Search for the cell housing the specified text and yield its [X, Y] center coordinate. 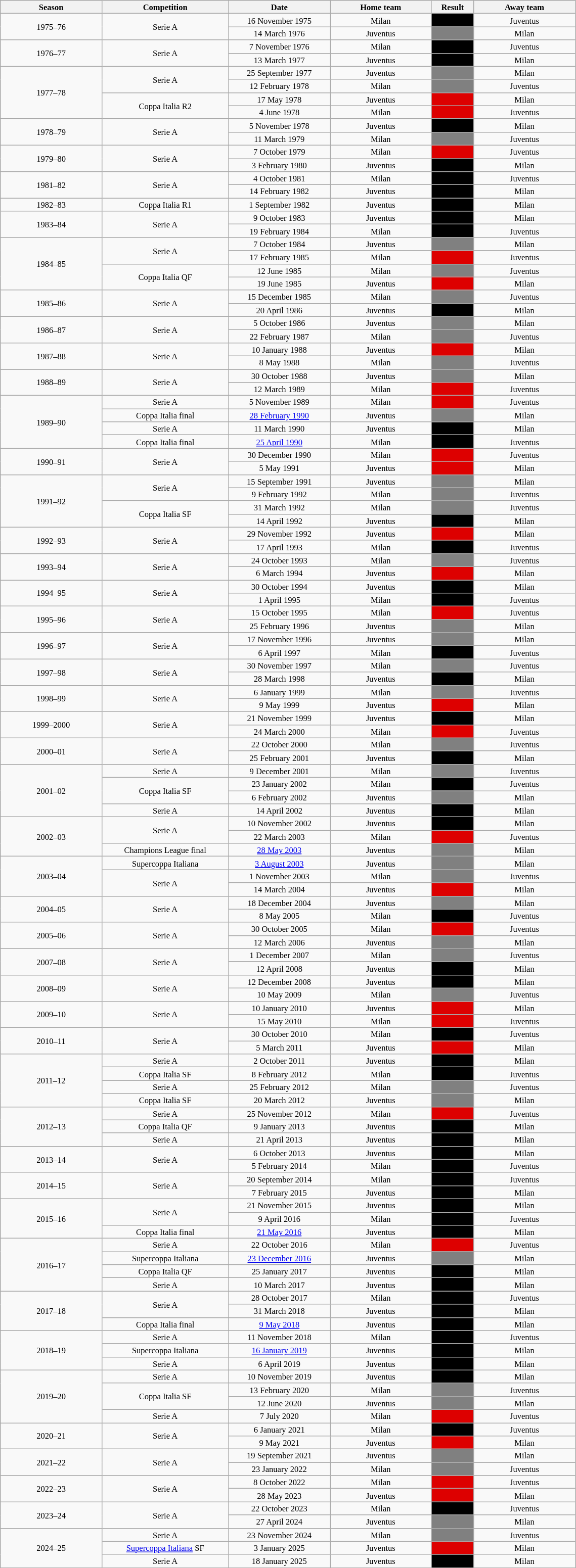
Supercoppa Italiana SF [165, 1548]
2013–14 [52, 1159]
5 October 1986 [279, 323]
14 March 2004 [279, 889]
30 October 1994 [279, 587]
7 October 1984 [279, 244]
9 January 2013 [279, 1126]
2021–22 [52, 1462]
25 September 1977 [279, 73]
5 May 1991 [279, 468]
2004–05 [52, 909]
7 November 1976 [279, 46]
20 April 1986 [279, 310]
23 January 2002 [279, 784]
9 October 1983 [279, 218]
Coppa Italia R2 [165, 106]
Home team [381, 7]
12 April 2008 [279, 968]
11 March 1979 [279, 138]
1981–82 [52, 185]
21 November 1999 [279, 718]
1978–79 [52, 132]
3 August 2003 [279, 863]
2018–19 [52, 1350]
28 March 1998 [279, 679]
23 December 2016 [279, 1258]
17 February 1985 [279, 257]
1990–91 [52, 461]
22 October 2016 [279, 1245]
30 October 2005 [279, 929]
29 November 1992 [279, 534]
6 February 2002 [279, 797]
1975–76 [52, 27]
22 February 1987 [279, 336]
14 March 1976 [279, 33]
24 October 1993 [279, 560]
16 January 2019 [279, 1350]
1989–90 [52, 422]
2024–25 [52, 1548]
9 May 2018 [279, 1324]
9 December 2001 [279, 771]
2009–10 [52, 1015]
22 March 2003 [279, 837]
1997–98 [52, 672]
19 September 2021 [279, 1456]
12 February 1978 [279, 86]
1 April 1995 [279, 600]
7 July 2020 [279, 1416]
3 January 2025 [279, 1548]
Coppa Italia R1 [165, 205]
5 February 2014 [279, 1166]
1991–92 [52, 501]
18 December 2004 [279, 902]
2016–17 [52, 1265]
20 March 2012 [279, 1100]
31 March 1992 [279, 507]
1986–87 [52, 329]
12 March 2006 [279, 942]
19 June 1985 [279, 283]
8 October 2022 [279, 1482]
13 March 1977 [279, 60]
15 December 1985 [279, 297]
9 February 1992 [279, 494]
Result [453, 7]
2022–23 [52, 1489]
18 January 2025 [279, 1561]
6 January 2021 [279, 1430]
21 May 2016 [279, 1232]
1985–86 [52, 303]
21 November 2015 [279, 1205]
9 May 1999 [279, 705]
1995–96 [52, 620]
12 June 1985 [279, 270]
Season [52, 7]
5 March 2011 [279, 1048]
3 February 1980 [279, 165]
2019–20 [52, 1396]
16 November 1975 [279, 20]
2005–06 [52, 935]
22 October 2023 [279, 1508]
2012–13 [52, 1126]
1988–89 [52, 382]
7 February 2015 [279, 1192]
10 March 2017 [279, 1285]
17 May 1978 [279, 99]
1 November 2003 [279, 876]
1983–84 [52, 224]
19 February 1984 [279, 231]
25 February 1996 [279, 626]
9 May 2021 [279, 1443]
4 October 1981 [279, 178]
8 May 2005 [279, 916]
2001–02 [52, 790]
Away team [525, 7]
11 November 2018 [279, 1337]
23 January 2022 [279, 1469]
10 November 2019 [279, 1376]
2014–15 [52, 1185]
8 May 1988 [279, 362]
1994–95 [52, 593]
10 November 2002 [279, 824]
1999–2000 [52, 725]
6 March 1994 [279, 573]
1982–83 [52, 205]
2003–04 [52, 876]
25 February 2012 [279, 1087]
2000–01 [52, 751]
12 December 2008 [279, 981]
6 January 1999 [279, 692]
23 November 2024 [279, 1535]
7 October 1979 [279, 152]
28 May 2023 [279, 1495]
2010–11 [52, 1041]
31 March 2018 [279, 1311]
17 November 1996 [279, 639]
5 November 1978 [279, 125]
14 February 1982 [279, 192]
10 May 2009 [279, 994]
2 October 2011 [279, 1061]
6 October 2013 [279, 1153]
14 April 1992 [279, 520]
Champions League final [165, 850]
30 November 1997 [279, 666]
12 June 2020 [279, 1403]
10 January 1988 [279, 349]
1998–99 [52, 698]
1984–85 [52, 264]
27 April 2024 [279, 1522]
28 October 2017 [279, 1298]
1 December 2007 [279, 955]
14 April 2002 [279, 811]
30 December 1990 [279, 455]
2011–12 [52, 1080]
2007–08 [52, 962]
10 January 2010 [279, 1008]
1979–80 [52, 158]
1993–94 [52, 566]
2023–24 [52, 1515]
6 April 1997 [279, 652]
30 October 1988 [279, 375]
1 September 1982 [279, 205]
1996–97 [52, 646]
1987–88 [52, 356]
15 May 2010 [279, 1021]
Competition [165, 7]
5 November 1989 [279, 402]
6 April 2019 [279, 1363]
22 October 2000 [279, 744]
25 April 1990 [279, 442]
1976–77 [52, 53]
1977–78 [52, 92]
25 January 2017 [279, 1271]
28 May 2003 [279, 850]
4 June 1978 [279, 112]
1992–93 [52, 540]
2002–03 [52, 837]
25 February 2001 [279, 757]
15 October 1995 [279, 613]
17 April 1993 [279, 547]
2015–16 [52, 1218]
28 February 1990 [279, 415]
21 April 2013 [279, 1139]
12 March 1989 [279, 389]
13 February 2020 [279, 1390]
20 September 2014 [279, 1179]
9 April 2016 [279, 1218]
11 March 1990 [279, 429]
2017–18 [52, 1311]
8 February 2012 [279, 1074]
15 September 1991 [279, 481]
25 November 2012 [279, 1113]
30 October 2010 [279, 1034]
24 March 2000 [279, 731]
Date [279, 7]
2020–21 [52, 1436]
2008–09 [52, 988]
